Scan for the cell matching the given text and deliver its [X, Y] coordinate at center. 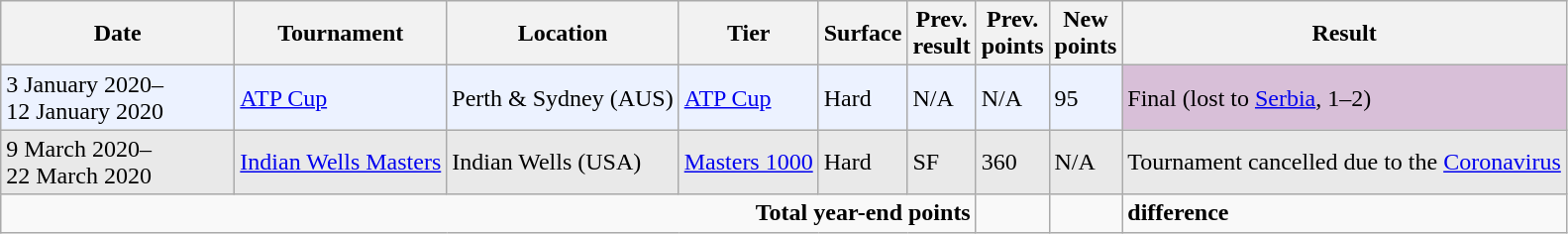
95 [1086, 97]
Result [1345, 34]
3 January 2020–12 January 2020 [118, 97]
Masters 1000 [749, 163]
Indian Wells Masters [341, 163]
Newpoints [1086, 34]
9 March 2020–22 March 2020 [118, 163]
Tournament [341, 34]
360 [1012, 163]
Location [563, 34]
Perth & Sydney (AUS) [563, 97]
Date [118, 34]
Prev.points [1012, 34]
SF [941, 163]
Prev.result [941, 34]
Surface [863, 34]
Total year-end points [488, 213]
Indian Wells (USA) [563, 163]
Final (lost to Serbia, 1–2) [1345, 97]
difference [1345, 213]
Tournament cancelled due to the Coronavirus [1345, 163]
Tier [749, 34]
